Scan for the cell matching the given text and deliver its (X, Y) coordinate at center. 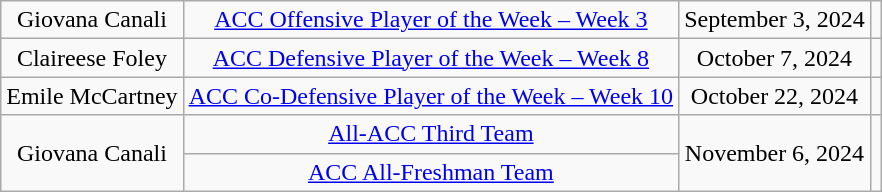
ACC Offensive Player of the Week – Week 3 (431, 20)
November 6, 2024 (775, 153)
ACC Defensive Player of the Week – Week 8 (431, 58)
ACC Co-Defensive Player of the Week – Week 10 (431, 96)
Claireese Foley (92, 58)
September 3, 2024 (775, 20)
October 7, 2024 (775, 58)
October 22, 2024 (775, 96)
All-ACC Third Team (431, 134)
Emile McCartney (92, 96)
ACC All-Freshman Team (431, 172)
